Return the (X, Y) coordinate for the center point of the cell that contains the specified text.  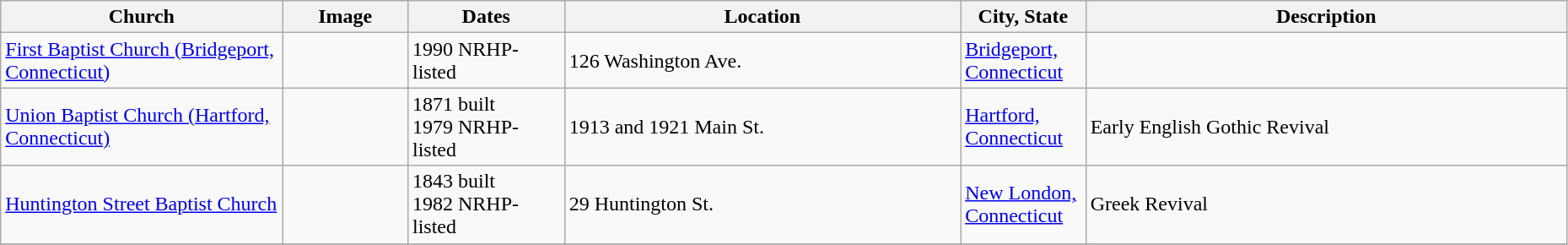
Early English Gothic Revival (1326, 127)
Dates (486, 17)
1871 built1979 NRHP-listed (486, 127)
City, State (1024, 17)
1913 and 1921 Main St. (762, 127)
Union Baptist Church (Hartford, Connecticut) (142, 127)
Greek Revival (1326, 204)
1990 NRHP-listed (486, 61)
126 Washington Ave. (762, 61)
29 Huntington St. (762, 204)
First Baptist Church (Bridgeport, Connecticut) (142, 61)
Location (762, 17)
Huntington Street Baptist Church (142, 204)
1843 built1982 NRHP-listed (486, 204)
Description (1326, 17)
Image (346, 17)
Church (142, 17)
Hartford, Connecticut (1024, 127)
Bridgeport, Connecticut (1024, 61)
New London, Connecticut (1024, 204)
